Output the [X, Y] coordinate of the center of the cell containing the given text.  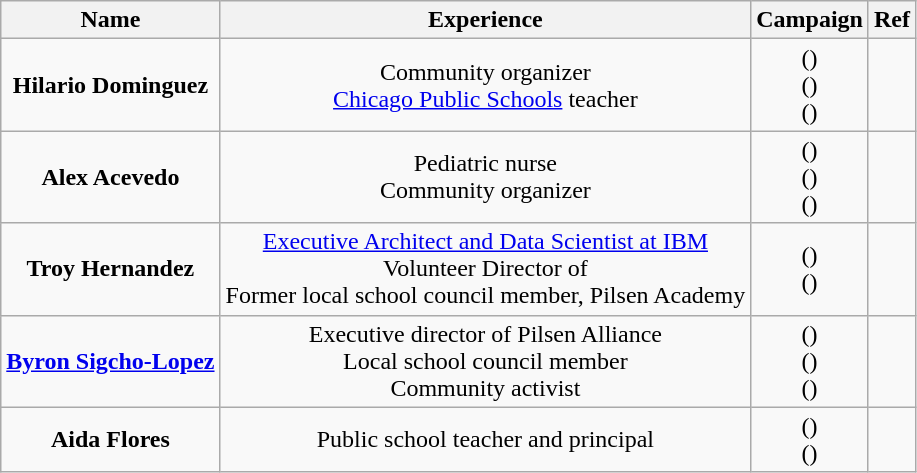
Alex Acevedo [110, 177]
Campaign [810, 20]
Ref [892, 20]
Hilario Dominguez [110, 85]
Name [110, 20]
Troy Hernandez [110, 269]
Experience [486, 20]
Executive Architect and Data Scientist at IBMVolunteer Director of Former local school council member, Pilsen Academy [486, 269]
Executive director of Pilsen AllianceLocal school council memberCommunity activist [486, 361]
Byron Sigcho-Lopez [110, 361]
Community organizerChicago Public Schools teacher [486, 85]
Aida Flores [110, 440]
Pediatric nurseCommunity organizer [486, 177]
Public school teacher and principal [486, 440]
